Pinpoint the cell where the given text exists, returning its [x, y] midpoint coordinate. 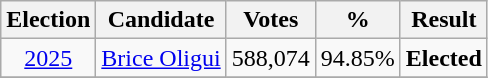
Elected [444, 58]
94.85% [358, 58]
Candidate [161, 20]
Result [444, 20]
Brice Oligui [161, 58]
% [358, 20]
Election [48, 20]
588,074 [270, 58]
Votes [270, 20]
2025 [48, 58]
